Search for the cell housing the specified text and yield its [X, Y] center coordinate. 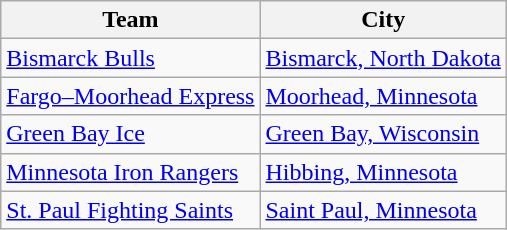
Saint Paul, Minnesota [383, 210]
Moorhead, Minnesota [383, 96]
City [383, 20]
Bismarck Bulls [130, 58]
St. Paul Fighting Saints [130, 210]
Hibbing, Minnesota [383, 172]
Minnesota Iron Rangers [130, 172]
Green Bay Ice [130, 134]
Green Bay, Wisconsin [383, 134]
Fargo–Moorhead Express [130, 96]
Team [130, 20]
Bismarck, North Dakota [383, 58]
